Locate the cell with the specified text and output its [X, Y] center coordinate. 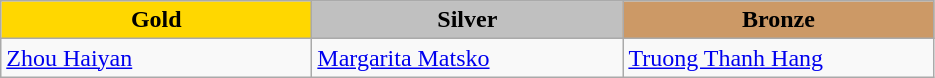
Truong Thanh Hang [778, 58]
Silver [468, 20]
Bronze [778, 20]
Gold [156, 20]
Zhou Haiyan [156, 58]
Margarita Matsko [468, 58]
